Capture the cell that displays the provided text and extract its (x, y) central coordinate. 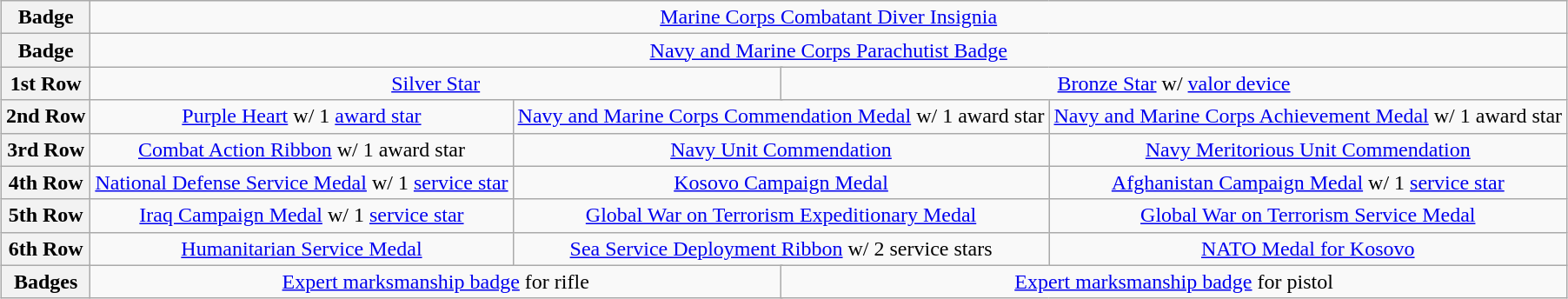
Combat Action Ribbon w/ 1 award star (302, 149)
Silver Star (436, 83)
Navy and Marine Corps Achievement Medal w/ 1 award star (1308, 116)
5th Row (45, 216)
Sea Service Deployment Ribbon w/ 2 service stars (781, 249)
Navy and Marine Corps Parachutist Badge (829, 50)
Global War on Terrorism Expeditionary Medal (781, 216)
Afghanistan Campaign Medal w/ 1 service star (1308, 183)
Expert marksmanship badge for pistol (1174, 282)
2nd Row (45, 116)
NATO Medal for Kosovo (1308, 249)
Badges (45, 282)
Purple Heart w/ 1 award star (302, 116)
6th Row (45, 249)
3rd Row (45, 149)
1st Row (45, 83)
Kosovo Campaign Medal (781, 183)
Humanitarian Service Medal (302, 249)
Iraq Campaign Medal w/ 1 service star (302, 216)
Global War on Terrorism Service Medal (1308, 216)
Navy Meritorious Unit Commendation (1308, 149)
Marine Corps Combatant Diver Insignia (829, 17)
4th Row (45, 183)
Navy Unit Commendation (781, 149)
National Defense Service Medal w/ 1 service star (302, 183)
Navy and Marine Corps Commendation Medal w/ 1 award star (781, 116)
Bronze Star w/ valor device (1174, 83)
Expert marksmanship badge for rifle (436, 282)
